Detect which cell encompasses the target text, then output its [x, y] center coordinate. 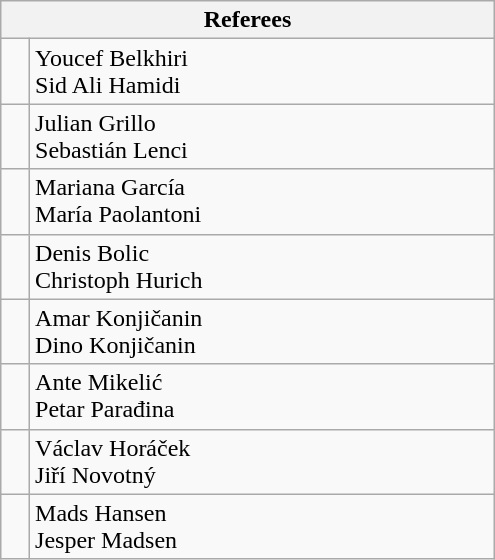
Václav HoráčekJiří Novotný [262, 462]
Denis BolicChristoph Hurich [262, 266]
Amar KonjičaninDino Konjičanin [262, 332]
Julian GrilloSebastián Lenci [262, 136]
Ante MikelićPetar Parađina [262, 396]
Mads HansenJesper Madsen [262, 526]
Referees [248, 20]
Mariana GarcíaMaría Paolantoni [262, 202]
Youcef BelkhiriSid Ali Hamidi [262, 72]
